Search for the cell housing the specified text and yield its [X, Y] center coordinate. 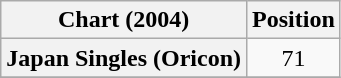
Position [294, 20]
71 [294, 58]
Japan Singles (Oricon) [124, 58]
Chart (2004) [124, 20]
